Provide the [x, y] coordinate of the cell's center where the given text is located.  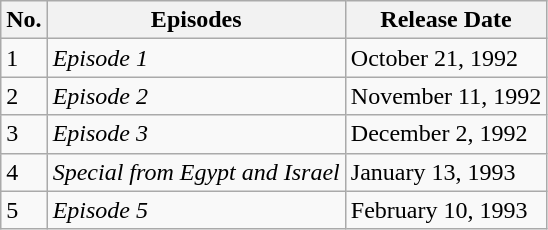
Episode 3 [196, 134]
1 [24, 58]
2 [24, 96]
Episode 1 [196, 58]
Release Date [446, 20]
Episode 5 [196, 210]
December 2, 1992 [446, 134]
Episodes [196, 20]
November 11, 1992 [446, 96]
January 13, 1993 [446, 172]
3 [24, 134]
No. [24, 20]
4 [24, 172]
February 10, 1993 [446, 210]
October 21, 1992 [446, 58]
5 [24, 210]
Episode 2 [196, 96]
Special from Egypt and Israel [196, 172]
